Capture the cell that displays the provided text and extract its (x, y) central coordinate. 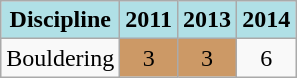
6 (266, 58)
Bouldering (60, 58)
2011 (149, 20)
Discipline (60, 20)
2013 (208, 20)
2014 (266, 20)
